Find where the given text appears and provide that cell's center as (X, Y) coordinate. 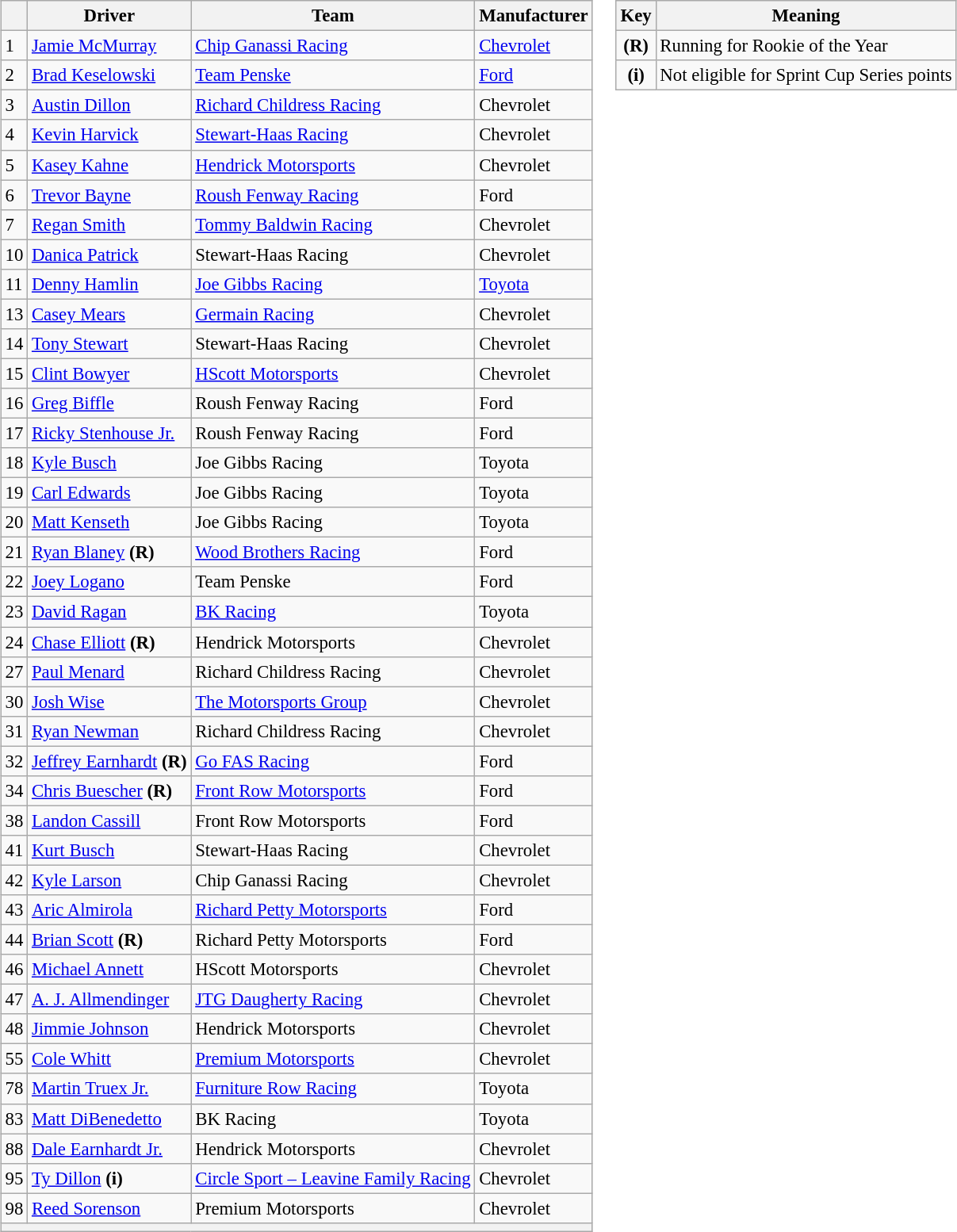
JTG Daugherty Racing (333, 1000)
4 (14, 135)
32 (14, 761)
A. J. Allmendinger (109, 1000)
Michael Annett (109, 970)
Ricky Stenhouse Jr. (109, 433)
42 (14, 880)
48 (14, 1029)
Brian Scott (R) (109, 939)
Josh Wise (109, 702)
55 (14, 1059)
Chris Buescher (R) (109, 790)
Reed Sorenson (109, 1208)
Furniture Row Racing (333, 1089)
Manufacturer (534, 16)
47 (14, 1000)
Kurt Busch (109, 851)
Driver (109, 16)
Austin Dillon (109, 105)
6 (14, 195)
Wood Brothers Racing (333, 553)
20 (14, 522)
Carl Edwards (109, 493)
Casey Mears (109, 314)
5 (14, 165)
98 (14, 1208)
38 (14, 821)
3 (14, 105)
Kevin Harvick (109, 135)
Clint Bowyer (109, 373)
The Motorsports Group (333, 702)
Kyle Busch (109, 463)
34 (14, 790)
18 (14, 463)
Regan Smith (109, 224)
14 (14, 344)
24 (14, 641)
7 (14, 224)
Cole Whitt (109, 1059)
Circle Sport – Leavine Family Racing (333, 1178)
Tony Stewart (109, 344)
Martin Truex Jr. (109, 1089)
Aric Almirola (109, 910)
Tommy Baldwin Racing (333, 224)
Chase Elliott (R) (109, 641)
Jimmie Johnson (109, 1029)
(R) (636, 46)
83 (14, 1119)
Go FAS Racing (333, 761)
Team (333, 16)
Running for Rookie of the Year (806, 46)
10 (14, 254)
David Ragan (109, 612)
2 (14, 75)
Ryan Newman (109, 731)
Joey Logano (109, 582)
Paul Menard (109, 671)
Ty Dillon (i) (109, 1178)
41 (14, 851)
88 (14, 1149)
22 (14, 582)
Greg Biffle (109, 404)
Jeffrey Earnhardt (R) (109, 761)
27 (14, 671)
44 (14, 939)
19 (14, 493)
46 (14, 970)
1 (14, 46)
23 (14, 612)
Germain Racing (333, 314)
95 (14, 1178)
Brad Keselowski (109, 75)
31 (14, 731)
Ryan Blaney (R) (109, 553)
Key (636, 16)
Matt Kenseth (109, 522)
Matt DiBenedetto (109, 1119)
11 (14, 284)
43 (14, 910)
(i) (636, 75)
30 (14, 702)
13 (14, 314)
Danica Patrick (109, 254)
Not eligible for Sprint Cup Series points (806, 75)
78 (14, 1089)
Meaning (806, 16)
Jamie McMurray (109, 46)
Dale Earnhardt Jr. (109, 1149)
15 (14, 373)
17 (14, 433)
21 (14, 553)
Trevor Bayne (109, 195)
16 (14, 404)
Denny Hamlin (109, 284)
Kasey Kahne (109, 165)
Landon Cassill (109, 821)
Kyle Larson (109, 880)
